Search for the cell housing the specified text and yield its [X, Y] center coordinate. 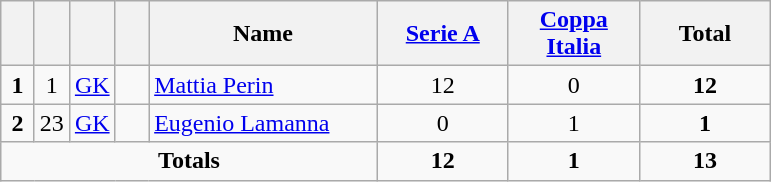
Name [264, 34]
23 [52, 123]
Totals [189, 161]
Serie A [442, 34]
Mattia Perin [264, 85]
Coppa Italia [574, 34]
2 [18, 123]
13 [704, 161]
Total [704, 34]
Eugenio Lamanna [264, 123]
